Pinpoint the cell where the given text exists, returning its [x, y] midpoint coordinate. 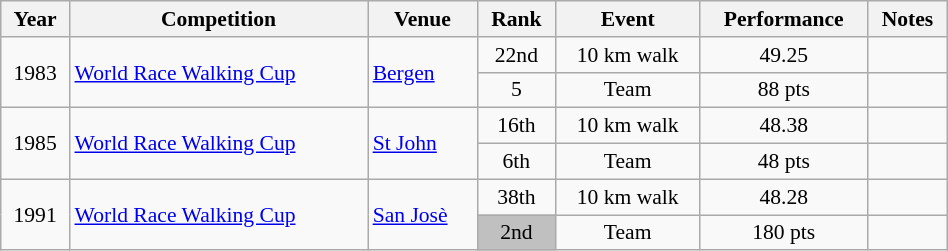
Performance [784, 19]
48 pts [784, 162]
38th [516, 197]
Year [36, 19]
6th [516, 162]
Competition [218, 19]
48.38 [784, 126]
1985 [36, 144]
Rank [516, 19]
St John [423, 144]
Bergen [423, 72]
5 [516, 90]
1983 [36, 72]
180 pts [784, 233]
Notes [908, 19]
1991 [36, 214]
Event [628, 19]
Venue [423, 19]
2nd [516, 233]
48.28 [784, 197]
San Josè [423, 214]
22nd [516, 55]
49.25 [784, 55]
88 pts [784, 90]
16th [516, 126]
